Capture the cell that displays the provided text and extract its (x, y) central coordinate. 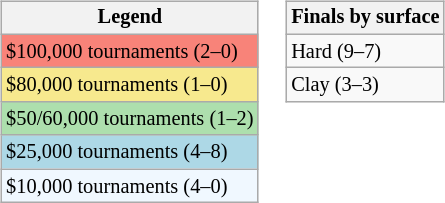
Legend (130, 18)
$80,000 tournaments (1–0) (130, 85)
$50/60,000 tournaments (1–2) (130, 119)
$100,000 tournaments (2–0) (130, 51)
Hard (9–7) (365, 51)
Finals by surface (365, 18)
$25,000 tournaments (4–8) (130, 152)
$10,000 tournaments (4–0) (130, 186)
Clay (3–3) (365, 85)
